Locate the cell with the specified text and output its (x, y) center coordinate. 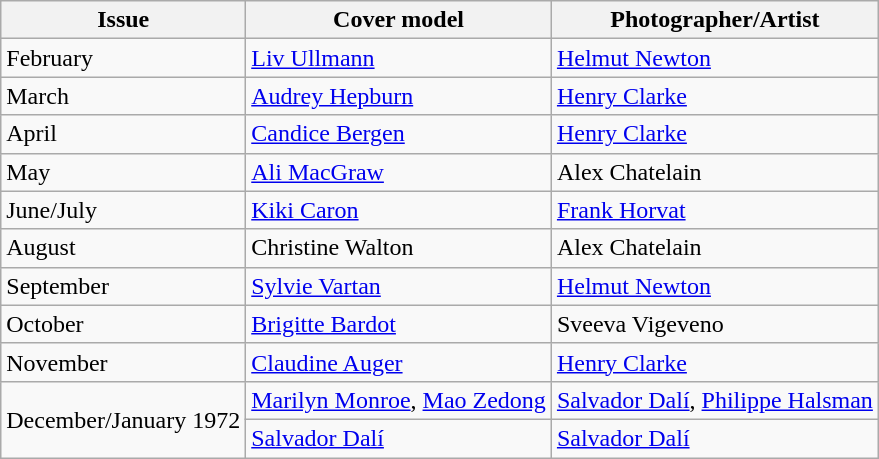
Issue (124, 20)
Brigitte Bardot (399, 324)
February (124, 58)
Sylvie Vartan (399, 286)
Kiki Caron (399, 210)
September (124, 286)
Liv Ullmann (399, 58)
October (124, 324)
August (124, 248)
Claudine Auger (399, 362)
November (124, 362)
March (124, 96)
Cover model (399, 20)
Frank Horvat (714, 210)
Salvador Dalí, Philippe Halsman (714, 400)
December/January 1972 (124, 419)
Christine Walton (399, 248)
June/July (124, 210)
Sveeva Vigeveno (714, 324)
Marilyn Monroe, Mao Zedong (399, 400)
Candice Bergen (399, 134)
Ali MacGraw (399, 172)
April (124, 134)
Photographer/Artist (714, 20)
May (124, 172)
Audrey Hepburn (399, 96)
